Return [x, y] of the center of cell containing provided text 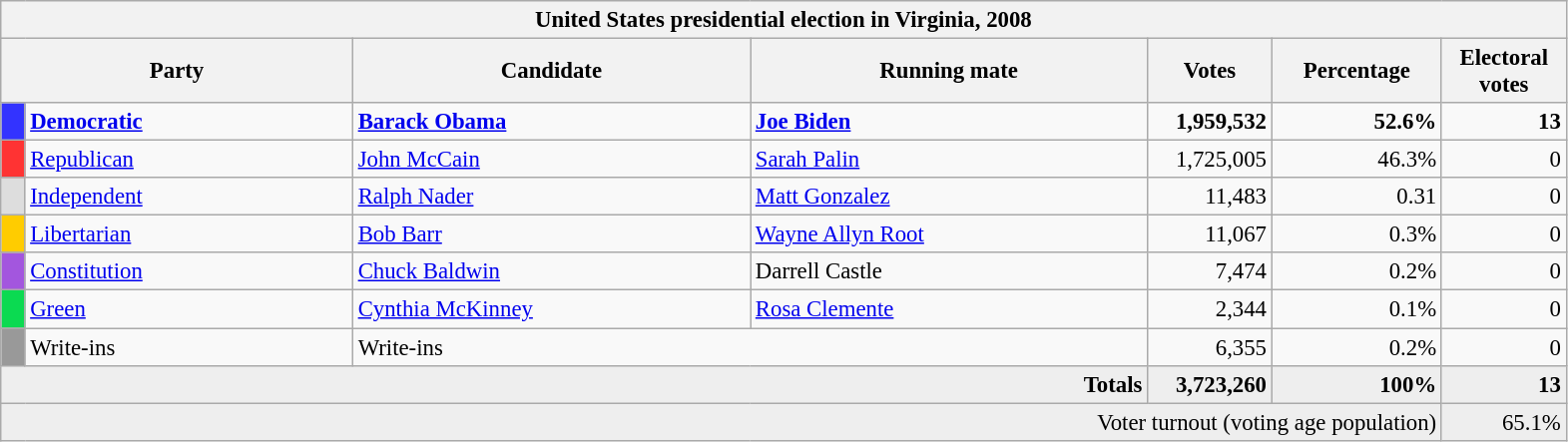
3,723,260 [1210, 384]
52.6% [1356, 122]
Democratic [189, 122]
6,355 [1210, 347]
Joe Biden [949, 122]
Electoral votes [1503, 72]
Votes [1210, 72]
Libertarian [189, 234]
John McCain [551, 160]
7,474 [1210, 272]
Sarah Palin [949, 160]
Darrell Castle [949, 272]
Constitution [189, 272]
Wayne Allyn Root [949, 234]
0.1% [1356, 309]
46.3% [1356, 160]
100% [1356, 384]
Green [189, 309]
Barack Obama [551, 122]
Ralph Nader [551, 197]
1,725,005 [1210, 160]
Matt Gonzalez [949, 197]
Rosa Clemente [949, 309]
Percentage [1356, 72]
Bob Barr [551, 234]
Voter turnout (voting age population) [722, 422]
Chuck Baldwin [551, 272]
Running mate [949, 72]
Candidate [551, 72]
11,483 [1210, 197]
2,344 [1210, 309]
Republican [189, 160]
Totals [575, 384]
0.31 [1356, 197]
0.3% [1356, 234]
Independent [189, 197]
65.1% [1503, 422]
11,067 [1210, 234]
Party [178, 72]
1,959,532 [1210, 122]
Cynthia McKinney [551, 309]
United States presidential election in Virginia, 2008 [784, 20]
